Provide the (x, y) coordinate of the cell's center where the given text is located.  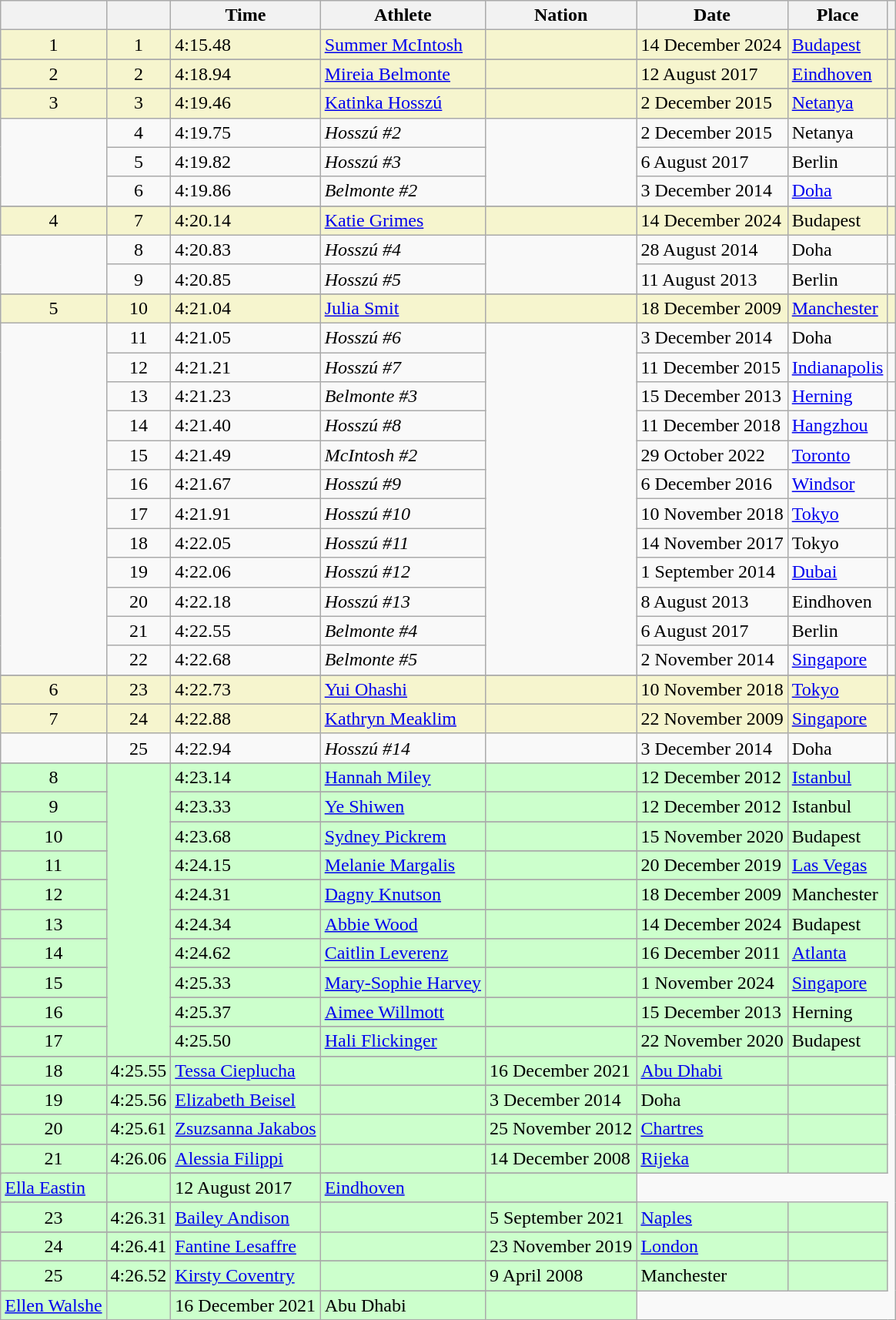
11 December 2018 (712, 426)
Mary-Sophie Harvey (403, 983)
Toronto (837, 455)
4:25.50 (246, 1041)
Ella Eastin (54, 1188)
4:15.48 (246, 45)
Rijeka (712, 1158)
22 (139, 660)
4:21.23 (246, 397)
4:22.73 (246, 689)
4:26.41 (139, 1246)
Kathryn Meaklim (403, 719)
25 November 2012 (560, 1129)
22 November 2020 (712, 1041)
4:20.85 (246, 279)
Hosszú #7 (403, 367)
4:21.05 (246, 337)
Hosszú #12 (403, 572)
15 November 2020 (712, 836)
Windsor (837, 484)
Alessia Filippi (246, 1158)
Hosszú #10 (403, 514)
4:24.62 (246, 953)
4:25.55 (139, 1070)
Katinka Hosszú (403, 103)
Hosszú #13 (403, 601)
Tessa Cieplucha (246, 1070)
London (712, 1246)
Katie Grimes (403, 220)
Sydney Pickrem (403, 836)
4:25.61 (139, 1129)
Belmonte #3 (403, 397)
Abbie Wood (403, 924)
Time (246, 15)
4:19.75 (246, 132)
Hosszú #4 (403, 250)
4:21.49 (246, 455)
11 August 2013 (712, 279)
Las Vegas (837, 866)
Belmonte #2 (403, 191)
4:25.37 (246, 1012)
Julia Smit (403, 308)
Belmonte #5 (403, 660)
Hosszú #2 (403, 132)
8 August 2013 (712, 601)
Dagny Knutson (403, 895)
4:22.06 (246, 572)
Hosszú #11 (403, 543)
4:22.88 (246, 719)
Ye Shiwen (403, 806)
Yui Ohashi (403, 689)
Hosszú #9 (403, 484)
Hali Flickinger (403, 1041)
4:24.34 (246, 924)
Aimee Willmott (403, 1012)
14 November 2017 (712, 543)
14 December 2008 (560, 1158)
1 September 2014 (712, 572)
Hangzhou (837, 426)
4:24.15 (246, 866)
4:20.14 (246, 220)
4:22.68 (246, 660)
4:25.56 (139, 1100)
4:26.31 (139, 1217)
Dubai (837, 572)
Nation (560, 15)
4:23.14 (246, 777)
4:25.33 (246, 983)
6 December 2016 (712, 484)
4:24.31 (246, 895)
Athlete (403, 15)
9 April 2008 (560, 1275)
Elizabeth Beisel (246, 1100)
28 August 2014 (712, 250)
4:21.21 (246, 367)
4:19.82 (246, 162)
McIntosh #2 (403, 455)
Hannah Miley (403, 777)
4:22.18 (246, 601)
4:22.55 (246, 631)
Fantine Lesaffre (246, 1246)
4:26.52 (139, 1275)
4:18.94 (246, 74)
Atlanta (837, 953)
4:21.04 (246, 308)
4:19.86 (246, 191)
Summer McIntosh (403, 45)
4:23.33 (246, 806)
Ellen Walshe (54, 1305)
4:23.68 (246, 836)
Melanie Margalis (403, 866)
Naples (712, 1217)
4:19.46 (246, 103)
4:21.40 (246, 426)
5 September 2021 (560, 1217)
23 November 2019 (560, 1246)
Hosszú #6 (403, 337)
20 December 2019 (712, 866)
22 November 2009 (712, 719)
16 December 2011 (712, 953)
Hosszú #8 (403, 426)
4:21.67 (246, 484)
4:26.06 (139, 1158)
Hosszú #14 (403, 748)
4:22.05 (246, 543)
Date (712, 15)
Caitlin Leverenz (403, 953)
Chartres (712, 1129)
Hosszú #5 (403, 279)
Zsuzsanna Jakabos (246, 1129)
Bailey Andison (246, 1217)
29 October 2022 (712, 455)
2 November 2014 (712, 660)
Place (837, 15)
11 December 2015 (712, 367)
Belmonte #4 (403, 631)
Hosszú #3 (403, 162)
4:21.91 (246, 514)
4:20.83 (246, 250)
1 November 2024 (712, 983)
Kirsty Coventry (246, 1275)
4:22.94 (246, 748)
Indianapolis (837, 367)
Mireia Belmonte (403, 74)
